From the cell containing the given text, extract its center point as (x, y) coordinate. 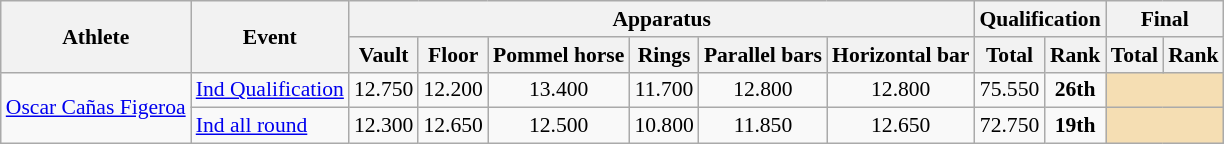
Qualification (1040, 19)
72.750 (1009, 126)
Parallel bars (763, 55)
26th (1076, 90)
Oscar Cañas Figeroa (96, 108)
10.800 (664, 126)
Vault (384, 55)
Apparatus (662, 19)
19th (1076, 126)
11.700 (664, 90)
Final (1165, 19)
Horizontal bar (900, 55)
11.850 (763, 126)
Athlete (96, 36)
Event (270, 36)
12.500 (558, 126)
Floor (452, 55)
12.200 (452, 90)
Rings (664, 55)
75.550 (1009, 90)
12.300 (384, 126)
Pommel horse (558, 55)
12.750 (384, 90)
13.400 (558, 90)
Ind Qualification (270, 90)
Ind all round (270, 126)
